Identify which cell holds the provided text, then report its (x, y) central coordinate. 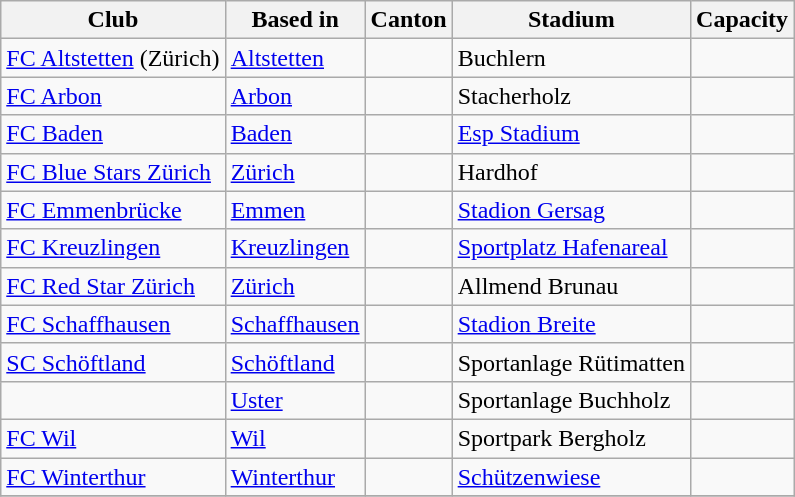
Sportplatz Hafenareal (571, 248)
Based in (295, 20)
Kreuzlingen (295, 248)
FC Kreuzlingen (113, 248)
Schaffhausen (295, 324)
Sportanlage Rütimatten (571, 362)
Stadium (571, 20)
FC Arbon (113, 96)
Stacherholz (571, 96)
Canton (408, 20)
FC Baden (113, 134)
FC Wil (113, 438)
Winterthur (295, 477)
Allmend Brunau (571, 286)
SC Schöftland (113, 362)
Schöftland (295, 362)
Club (113, 20)
Wil (295, 438)
Schützenwiese (571, 477)
FC Blue Stars Zürich (113, 172)
FC Schaffhausen (113, 324)
Sportanlage Buchholz (571, 400)
Buchlern (571, 58)
Arbon (295, 96)
Stadion Gersag (571, 210)
FC Winterthur (113, 477)
FC Red Star Zürich (113, 286)
Uster (295, 400)
Altstetten (295, 58)
Capacity (742, 20)
Esp Stadium (571, 134)
Hardhof (571, 172)
Baden (295, 134)
FC Emmenbrücke (113, 210)
Emmen (295, 210)
Stadion Breite (571, 324)
FC Altstetten (Zürich) (113, 58)
Sportpark Bergholz (571, 438)
